From the cell containing the given text, extract its center point as [X, Y] coordinate. 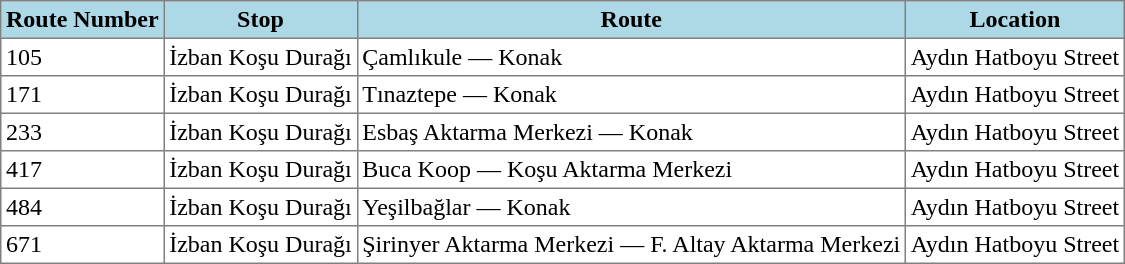
105 [82, 57]
Yeşilbağlar — Konak [631, 207]
Esbaş Aktarma Merkezi — Konak [631, 132]
233 [82, 132]
Stop [260, 20]
Route Number [82, 20]
Buca Koop — Koşu Aktarma Merkezi [631, 170]
Şirinyer Aktarma Merkezi — F. Altay Aktarma Merkezi [631, 245]
171 [82, 95]
Çamlıkule — Konak [631, 57]
417 [82, 170]
Location [1014, 20]
484 [82, 207]
671 [82, 245]
Tınaztepe — Konak [631, 95]
Route [631, 20]
